Identify which cell holds the provided text, then report its (x, y) central coordinate. 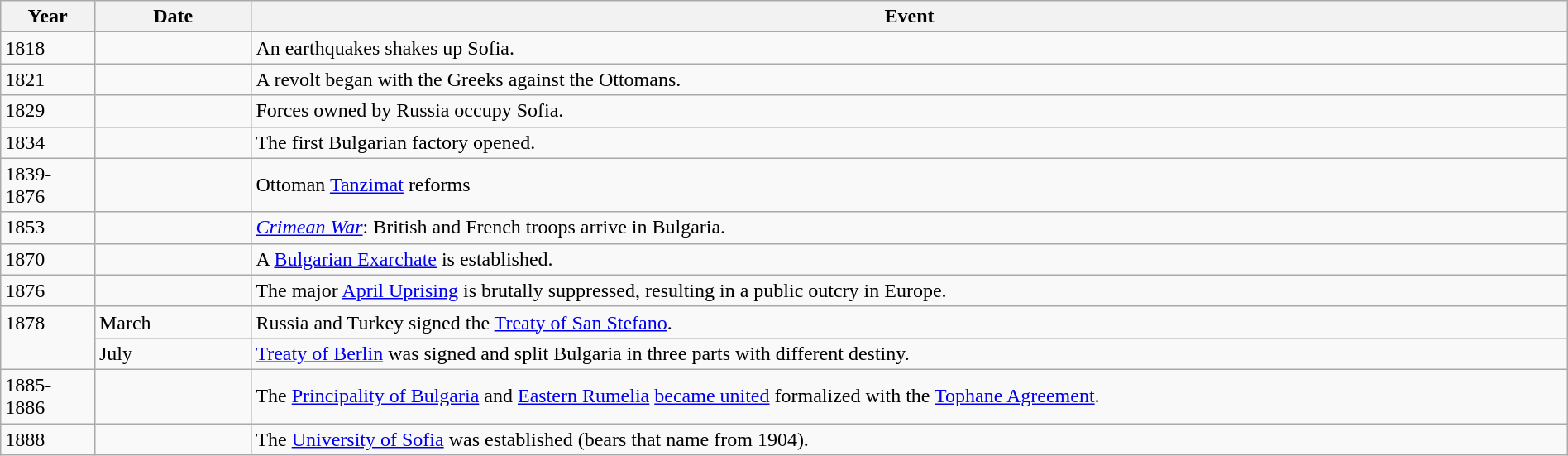
Treaty of Berlin was signed and split Bulgaria in three parts with different destiny. (910, 353)
The University of Sofia was established (bears that name from 1904). (910, 439)
Forces owned by Russia occupy Sofia. (910, 111)
An earthquakes shakes up Sofia. (910, 48)
July (172, 353)
The Principality of Bulgaria and Eastern Rumelia became united formalized with the Tophane Agreement. (910, 396)
1829 (48, 111)
March (172, 322)
1853 (48, 228)
1834 (48, 142)
The first Bulgarian factory opened. (910, 142)
A revolt began with the Greeks against the Ottomans. (910, 79)
The major April Uprising is brutally suppressed, resulting in a public outcry in Europe. (910, 290)
Russia and Turkey signed the Treaty of San Stefano. (910, 322)
1885-1886 (48, 396)
1888 (48, 439)
1876 (48, 290)
A Bulgarian Exarchate is established. (910, 259)
Crimean War: British and French troops arrive in Bulgaria. (910, 228)
Year (48, 17)
Ottoman Tanzimat reforms (910, 185)
1878 (48, 338)
1821 (48, 79)
1818 (48, 48)
1870 (48, 259)
Event (910, 17)
1839-1876 (48, 185)
Date (172, 17)
